Find where the given text appears and provide that cell's center as (x, y) coordinate. 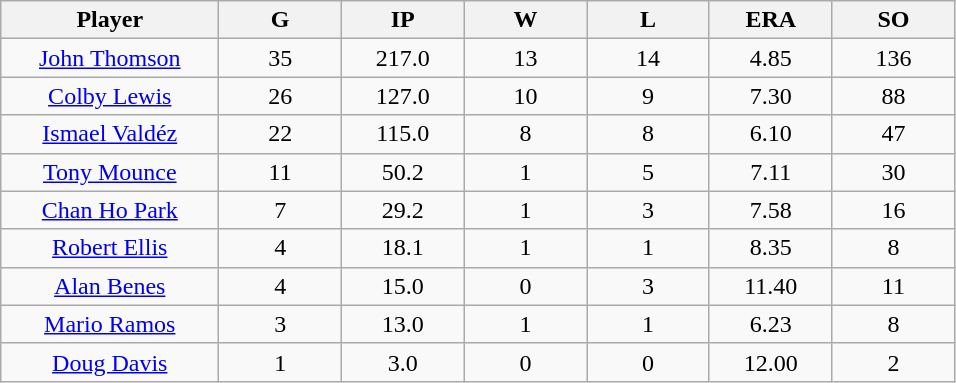
L (648, 20)
ERA (770, 20)
127.0 (402, 96)
2 (894, 362)
12.00 (770, 362)
13 (526, 58)
22 (280, 134)
9 (648, 96)
John Thomson (110, 58)
29.2 (402, 210)
IP (402, 20)
30 (894, 172)
7.58 (770, 210)
18.1 (402, 248)
Colby Lewis (110, 96)
4.85 (770, 58)
26 (280, 96)
16 (894, 210)
8.35 (770, 248)
115.0 (402, 134)
7.11 (770, 172)
Alan Benes (110, 286)
W (526, 20)
217.0 (402, 58)
Ismael Valdéz (110, 134)
3.0 (402, 362)
G (280, 20)
47 (894, 134)
35 (280, 58)
Chan Ho Park (110, 210)
15.0 (402, 286)
Doug Davis (110, 362)
Robert Ellis (110, 248)
5 (648, 172)
88 (894, 96)
7.30 (770, 96)
14 (648, 58)
SO (894, 20)
Player (110, 20)
13.0 (402, 324)
6.10 (770, 134)
6.23 (770, 324)
136 (894, 58)
10 (526, 96)
7 (280, 210)
50.2 (402, 172)
11.40 (770, 286)
Tony Mounce (110, 172)
Mario Ramos (110, 324)
